Scan for the cell matching the given text and deliver its [X, Y] coordinate at center. 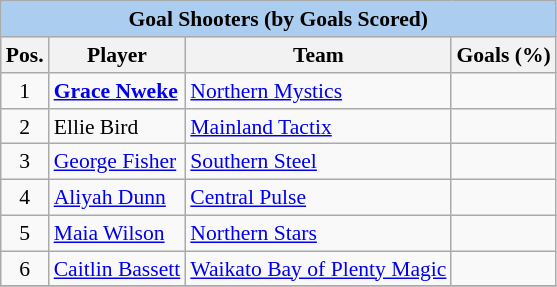
Pos. [25, 55]
Team [318, 55]
Ellie Bird [118, 126]
Aliyah Dunn [118, 197]
Southern Steel [318, 162]
Northern Stars [318, 233]
2 [25, 126]
George Fisher [118, 162]
Waikato Bay of Plenty Magic [318, 269]
Central Pulse [318, 197]
Grace Nweke [118, 91]
Caitlin Bassett [118, 269]
Mainland Tactix [318, 126]
3 [25, 162]
Player [118, 55]
Northern Mystics [318, 91]
Maia Wilson [118, 233]
6 [25, 269]
1 [25, 91]
4 [25, 197]
Goals (%) [503, 55]
Goal Shooters (by Goals Scored) [278, 19]
5 [25, 233]
